Detect which cell encompasses the target text, then output its (x, y) center coordinate. 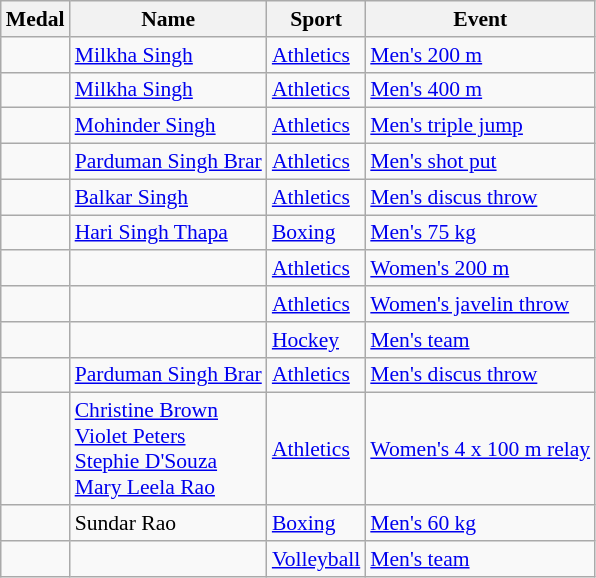
Hari Singh Thapa (168, 233)
Men's 200 m (480, 55)
Balkar Singh (168, 197)
Men's shot put (480, 162)
Name (168, 19)
Women's 4 x 100 m relay (480, 449)
Men's 400 m (480, 90)
Hockey (316, 340)
Men's triple jump (480, 126)
Women's javelin throw (480, 304)
Men's 60 kg (480, 523)
Event (480, 19)
Christine Brown Violet Peters Stephie D'Souza Mary Leela Rao (168, 449)
Volleyball (316, 559)
Medal (36, 19)
Sundar Rao (168, 523)
Men's 75 kg (480, 233)
Sport (316, 19)
Mohinder Singh (168, 126)
Women's 200 m (480, 269)
